Locate the cell with the specified text and output its [X, Y] center coordinate. 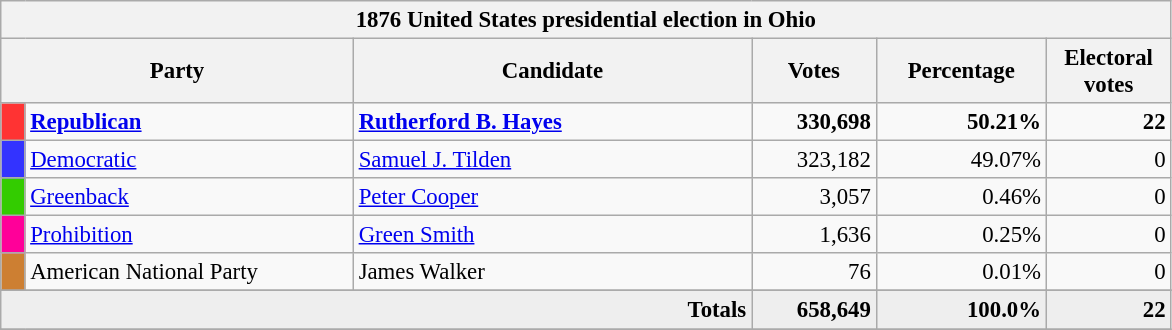
0.01% [961, 273]
1876 United States presidential election in Ohio [586, 20]
330,698 [814, 122]
0.46% [961, 197]
Democratic [189, 160]
James Walker [552, 273]
100.0% [961, 310]
50.21% [961, 122]
Votes [814, 72]
49.07% [961, 160]
Electoral votes [1108, 72]
Peter Cooper [552, 197]
Greenback [189, 197]
3,057 [814, 197]
American National Party [189, 273]
76 [814, 273]
Candidate [552, 72]
Percentage [961, 72]
Prohibition [189, 235]
1,636 [814, 235]
Republican [189, 122]
Totals [376, 310]
323,182 [814, 160]
Rutherford B. Hayes [552, 122]
0.25% [961, 235]
Green Smith [552, 235]
Party [178, 72]
658,649 [814, 310]
Samuel J. Tilden [552, 160]
